Return the (x, y) coordinate for the center point of the cell that contains the specified text.  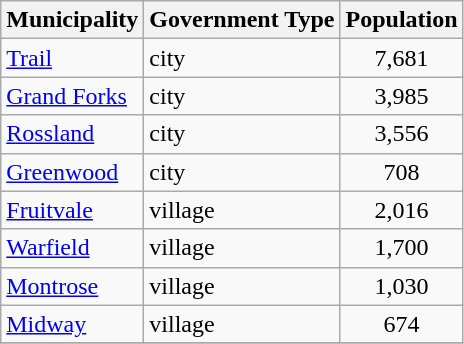
Trail (72, 58)
674 (402, 324)
Grand Forks (72, 96)
Municipality (72, 20)
Fruitvale (72, 210)
7,681 (402, 58)
Montrose (72, 286)
708 (402, 172)
2,016 (402, 210)
Warfield (72, 248)
1,700 (402, 248)
Midway (72, 324)
Population (402, 20)
Greenwood (72, 172)
Government Type (242, 20)
1,030 (402, 286)
3,985 (402, 96)
3,556 (402, 134)
Rossland (72, 134)
